Search for the cell housing the specified text and yield its (x, y) center coordinate. 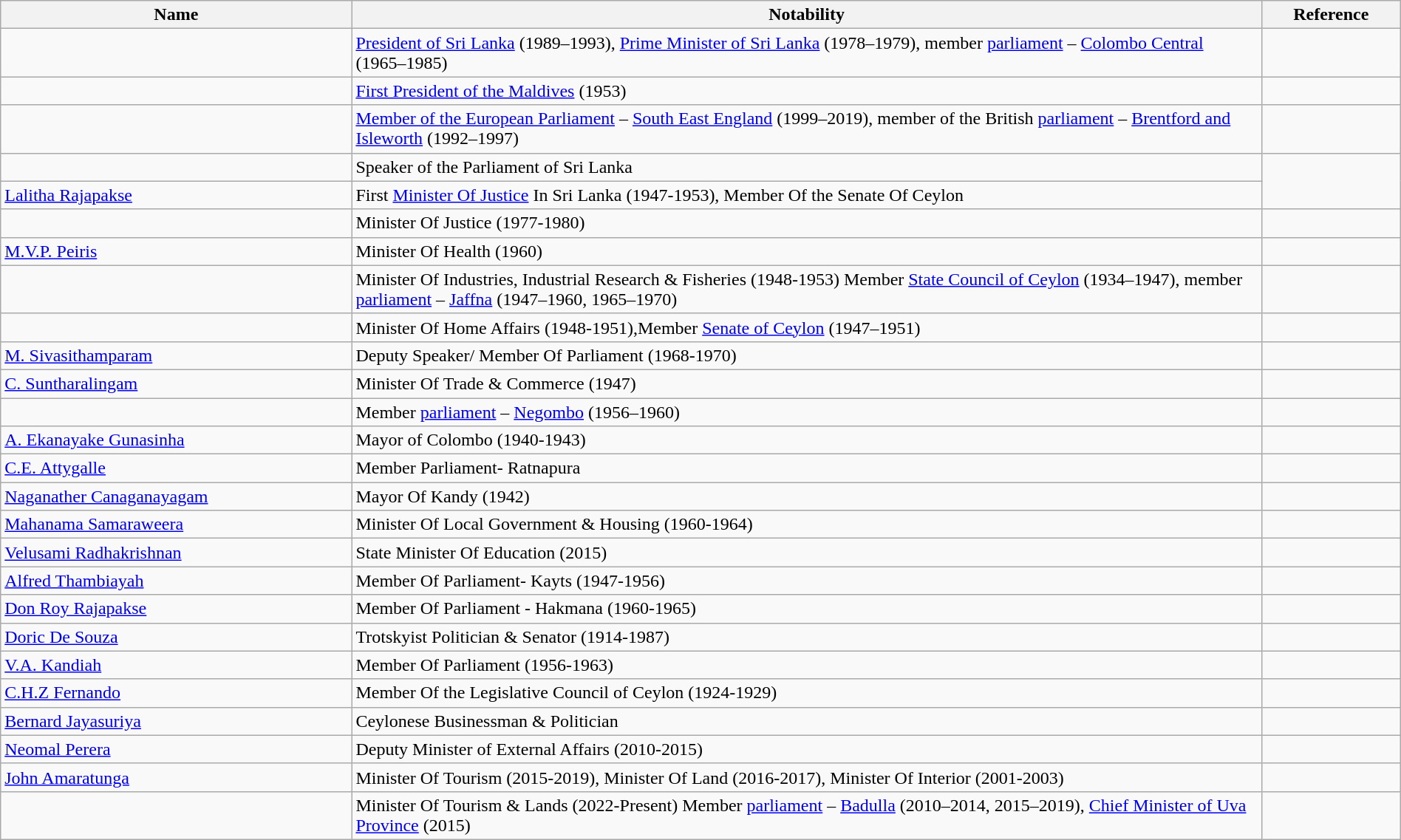
Deputy Minister of External Affairs (2010-2015) (807, 749)
Minister Of Tourism (2015-2019), Minister Of Land (2016-2017), Minister Of Interior (2001-2003) (807, 777)
Minister Of Home Affairs (1948-1951),Member Senate of Ceylon (1947–1951) (807, 327)
First President of the Maldives (1953) (807, 91)
A. Ekanayake Gunasinha (176, 440)
M. Sivasithamparam (176, 355)
Minister Of Local Government & Housing (1960-1964) (807, 525)
Notability (807, 15)
Minister Of Tourism & Lands (2022-Present) Member parliament – Badulla (2010–2014, 2015–2019), Chief Minister of Uva Province (2015) (807, 816)
V.A. Kandiah (176, 665)
Mayor Of Kandy (1942) (807, 496)
Deputy Speaker/ Member Of Parliament (1968-1970) (807, 355)
Reference (1331, 15)
Member of the European Parliament – South East England (1999–2019), member of the British parliament – Brentford and Isleworth (1992–1997) (807, 129)
Velusami Radhakrishnan (176, 553)
Neomal Perera (176, 749)
Member Of the Legislative Council of Ceylon (1924-1929) (807, 693)
Trotskyist Politician & Senator (1914-1987) (807, 637)
Minister Of Health (1960) (807, 251)
C. Suntharalingam (176, 383)
First Minister Of Justice In Sri Lanka (1947-1953), Member Of the Senate Of Ceylon (807, 195)
Lalitha Rajapakse (176, 195)
Minister Of Trade & Commerce (1947) (807, 383)
Bernard Jayasuriya (176, 721)
Member Of Parliament- Kayts (1947-1956) (807, 581)
Speaker of the Parliament of Sri Lanka (807, 167)
Mayor of Colombo (1940-1943) (807, 440)
Naganather Canaganayagam (176, 496)
Member Parliament- Ratnapura (807, 468)
Member parliament – Negombo (1956–1960) (807, 412)
President of Sri Lanka (1989–1993), Prime Minister of Sri Lanka (1978–1979), member parliament – Colombo Central (1965–1985) (807, 53)
Minister Of Justice (1977-1980) (807, 223)
Alfred Thambiayah (176, 581)
John Amaratunga (176, 777)
Mahanama Samaraweera (176, 525)
C.H.Z Fernando (176, 693)
Ceylonese Businessman & Politician (807, 721)
Don Roy Rajapakse (176, 609)
Member Of Parliament (1956-1963) (807, 665)
M.V.P. Peiris (176, 251)
State Minister Of Education (2015) (807, 553)
Member Of Parliament - Hakmana (1960-1965) (807, 609)
C.E. Attygalle (176, 468)
Name (176, 15)
Doric De Souza (176, 637)
